Detect which cell encompasses the target text, then output its [X, Y] center coordinate. 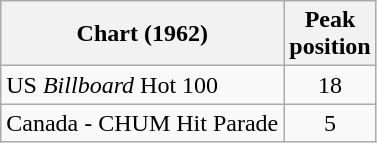
US Billboard Hot 100 [142, 85]
5 [330, 123]
18 [330, 85]
Canada - CHUM Hit Parade [142, 123]
Peakposition [330, 34]
Chart (1962) [142, 34]
